Find where the given text appears and provide that cell's center as [X, Y] coordinate. 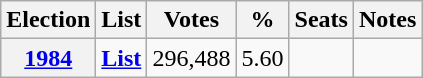
Election [48, 20]
Seats [321, 20]
1984 [48, 58]
Notes [387, 20]
296,488 [192, 58]
5.60 [262, 58]
Votes [192, 20]
% [262, 20]
